For the text-containing cell, return its midpoint in (x, y) coordinate format. 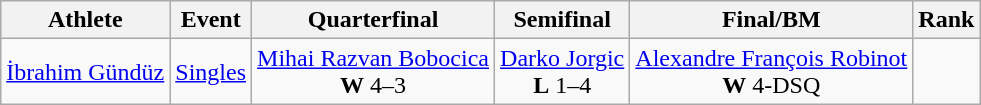
Mihai Razvan BobocicaW 4–3 (374, 72)
Alexandre François RobinotW 4-DSQ (772, 72)
Rank (946, 20)
Final/BM (772, 20)
Singles (211, 72)
İbrahim Gündüz (86, 72)
Athlete (86, 20)
Darko JorgicL 1–4 (562, 72)
Quarterfinal (374, 20)
Event (211, 20)
Semifinal (562, 20)
